Return the (X, Y) coordinate for the center point of the cell that contains the specified text.  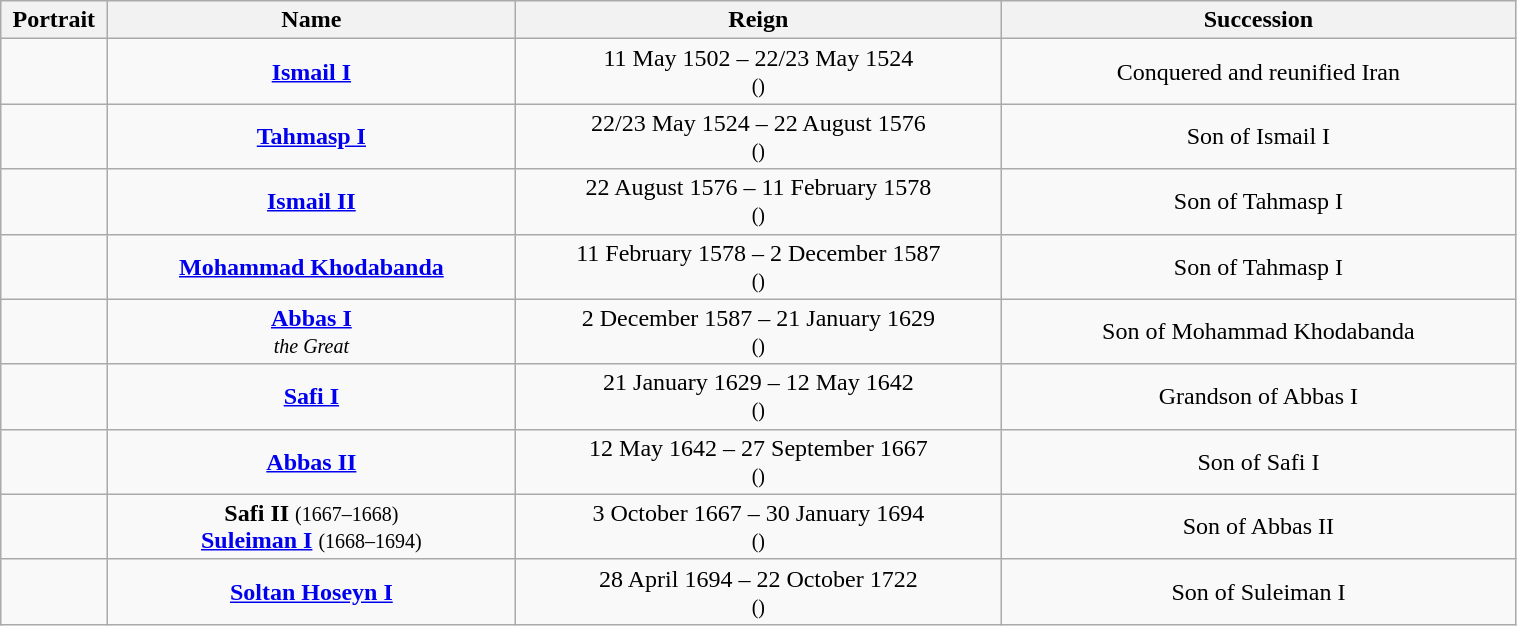
Reign (758, 20)
12 May 1642 – 27 September 1667() (758, 462)
Son of Safi I (1258, 462)
Mohammad Khodabanda (312, 266)
11 February 1578 – 2 December 1587() (758, 266)
Tahmasp I (312, 136)
Succession (1258, 20)
22/23 May 1524 – 22 August 1576() (758, 136)
11 May 1502 – 22/23 May 1524() (758, 72)
28 April 1694 – 22 October 1722() (758, 592)
Grandson of Abbas I (1258, 396)
Son of Abbas II (1258, 526)
Safi I (312, 396)
2 December 1587 – 21 January 1629() (758, 332)
Son of Mohammad Khodabanda (1258, 332)
Ismail I (312, 72)
Son of Suleiman I (1258, 592)
Name (312, 20)
22 August 1576 – 11 February 1578() (758, 202)
Abbas II (312, 462)
Son of Ismail I (1258, 136)
21 January 1629 – 12 May 1642() (758, 396)
Soltan Hoseyn I (312, 592)
Conquered and reunified Iran (1258, 72)
3 October 1667 – 30 January 1694() (758, 526)
Portrait (54, 20)
Ismail II (312, 202)
Safi II (1667–1668)Suleiman I (1668–1694) (312, 526)
Abbas Ithe Great (312, 332)
